Detect which cell encompasses the target text, then output its (X, Y) center coordinate. 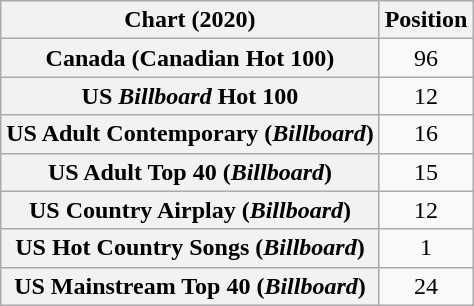
US Mainstream Top 40 (Billboard) (190, 286)
Chart (2020) (190, 20)
US Adult Top 40 (Billboard) (190, 172)
96 (426, 58)
US Adult Contemporary (Billboard) (190, 134)
15 (426, 172)
Canada (Canadian Hot 100) (190, 58)
24 (426, 286)
US Hot Country Songs (Billboard) (190, 248)
US Country Airplay (Billboard) (190, 210)
Position (426, 20)
US Billboard Hot 100 (190, 96)
16 (426, 134)
1 (426, 248)
